Output the [x, y] coordinate of the center of the cell containing the given text.  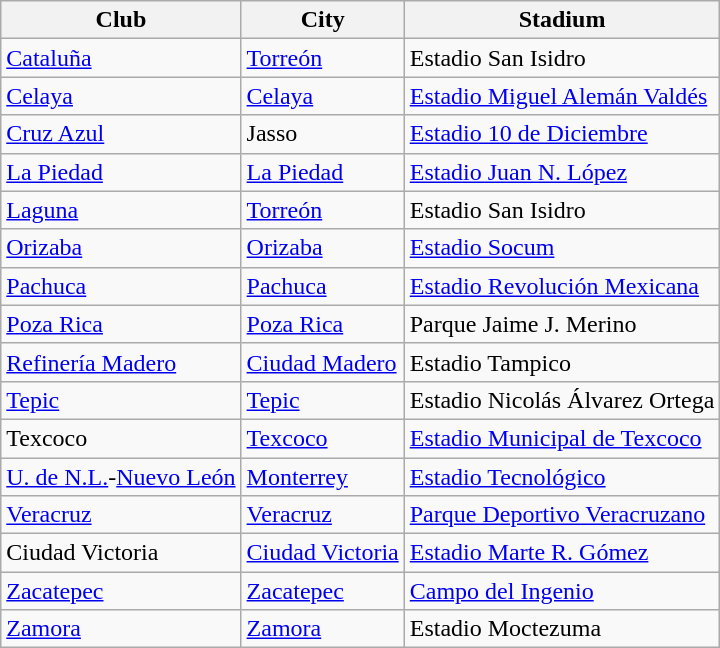
Jasso [322, 134]
Stadium [562, 20]
Estadio Juan N. López [562, 172]
Cruz Azul [121, 134]
Monterrey [322, 477]
Campo del Ingenio [562, 591]
Cataluña [121, 58]
Estadio Municipal de Texcoco [562, 438]
Estadio Tecnológico [562, 477]
Estadio Miguel Alemán Valdés [562, 96]
Estadio Revolución Mexicana [562, 286]
City [322, 20]
U. de N.L.-Nuevo León [121, 477]
Parque Jaime J. Merino [562, 324]
Ciudad Madero [322, 362]
Estadio Tampico [562, 362]
Parque Deportivo Veracruzano [562, 515]
Estadio Nicolás Álvarez Ortega [562, 400]
Refinería Madero [121, 362]
Estadio 10 de Diciembre [562, 134]
Estadio Socum [562, 248]
Club [121, 20]
Laguna [121, 210]
Estadio Moctezuma [562, 629]
Estadio Marte R. Gómez [562, 553]
